For the text-containing cell, return its midpoint in (x, y) coordinate format. 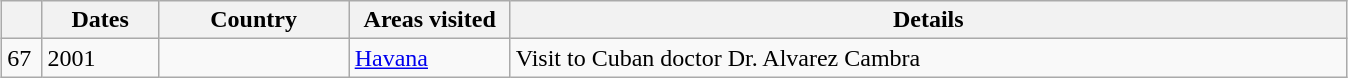
Havana (430, 58)
Visit to Cuban doctor Dr. Alvarez Cambra (928, 58)
Details (928, 20)
Country (254, 20)
2001 (100, 58)
Areas visited (430, 20)
Dates (100, 20)
67 (22, 58)
